Identify which cell holds the provided text, then report its (x, y) central coordinate. 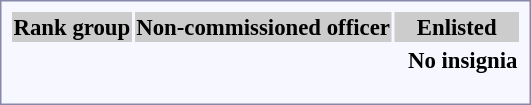
Non-commissioned officer (264, 27)
Rank group (72, 27)
Enlisted (456, 27)
No insignia (462, 60)
